Detect which cell encompasses the target text, then output its (X, Y) center coordinate. 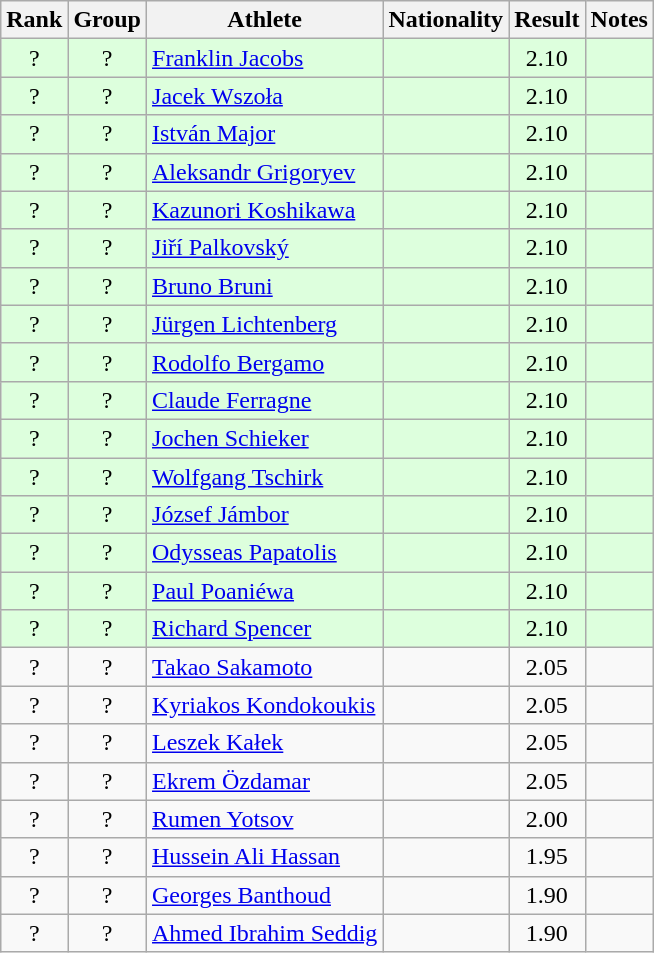
2.00 (547, 819)
Athlete (265, 20)
Rumen Yotsov (265, 819)
Claude Ferragne (265, 400)
Franklin Jacobs (265, 58)
Ahmed Ibrahim Seddig (265, 933)
Kyriakos Kondokoukis (265, 705)
Nationality (446, 20)
Richard Spencer (265, 629)
Wolfgang Tschirk (265, 477)
Rank (34, 20)
Notes (619, 20)
Jiří Palkovský (265, 248)
Kazunori Koshikawa (265, 210)
Hussein Ali Hassan (265, 857)
Jacek Wszoła (265, 96)
Odysseas Papatolis (265, 553)
István Major (265, 134)
Leszek Kałek (265, 743)
Aleksandr Grigoryev (265, 172)
Rodolfo Bergamo (265, 362)
József Jámbor (265, 515)
Jochen Schieker (265, 438)
1.95 (547, 857)
Ekrem Özdamar (265, 781)
Result (547, 20)
Group (108, 20)
Georges Banthoud (265, 895)
Jürgen Lichtenberg (265, 324)
Paul Poaniéwa (265, 591)
Bruno Bruni (265, 286)
Takao Sakamoto (265, 667)
